For the text-containing cell, return its midpoint in (x, y) coordinate format. 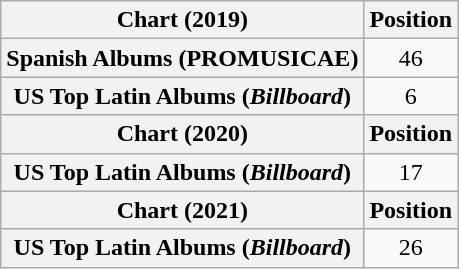
Spanish Albums (PROMUSICAE) (182, 58)
26 (411, 248)
6 (411, 96)
Chart (2020) (182, 134)
46 (411, 58)
Chart (2019) (182, 20)
Chart (2021) (182, 210)
17 (411, 172)
